Find where the given text appears and provide that cell's center as [X, Y] coordinate. 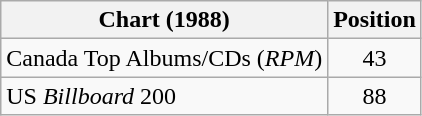
43 [375, 58]
US Billboard 200 [164, 96]
88 [375, 96]
Canada Top Albums/CDs (RPM) [164, 58]
Position [375, 20]
Chart (1988) [164, 20]
